For the text-containing cell, return its midpoint in [x, y] coordinate format. 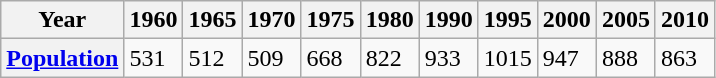
512 [212, 58]
1990 [448, 20]
863 [684, 58]
822 [390, 58]
2005 [626, 20]
1965 [212, 20]
933 [448, 58]
888 [626, 58]
1975 [330, 20]
1995 [508, 20]
947 [566, 58]
668 [330, 58]
1980 [390, 20]
509 [272, 58]
Year [62, 20]
1960 [154, 20]
2000 [566, 20]
1015 [508, 58]
2010 [684, 20]
531 [154, 58]
1970 [272, 20]
Population [62, 58]
